Output the (X, Y) coordinate of the center of the cell containing the given text.  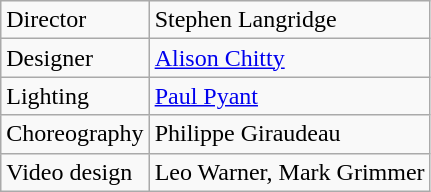
Alison Chitty (290, 58)
Paul Pyant (290, 96)
Philippe Giraudeau (290, 134)
Choreography (75, 134)
Lighting (75, 96)
Designer (75, 58)
Stephen Langridge (290, 20)
Video design (75, 172)
Director (75, 20)
Leo Warner, Mark Grimmer (290, 172)
